Return [X, Y] of the center of cell containing provided text 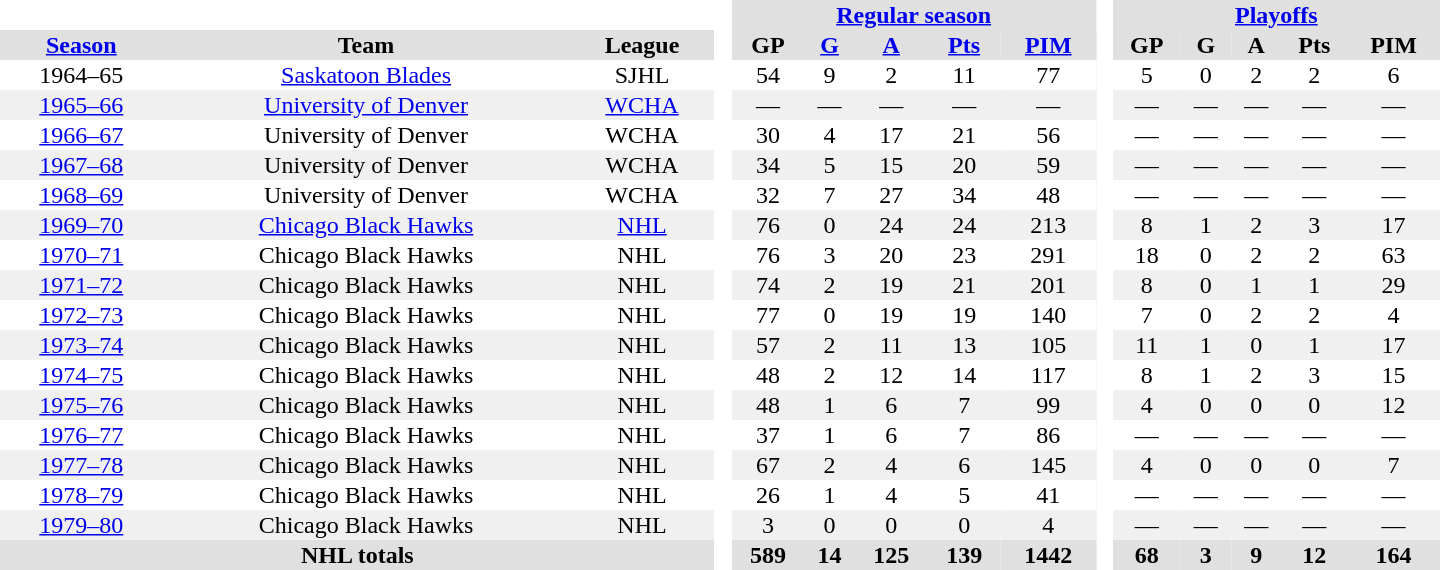
Team [366, 45]
1972–73 [82, 315]
League [642, 45]
1978–79 [82, 495]
1969–70 [82, 225]
140 [1048, 315]
NHL totals [358, 555]
589 [768, 555]
37 [768, 435]
1965–66 [82, 105]
139 [964, 555]
201 [1048, 285]
105 [1048, 345]
117 [1048, 375]
1979–80 [82, 525]
1975–76 [82, 405]
1971–72 [82, 285]
30 [768, 135]
1966–67 [82, 135]
1964–65 [82, 75]
26 [768, 495]
1968–69 [82, 195]
Regular season [913, 15]
1967–68 [82, 165]
67 [768, 465]
27 [892, 195]
68 [1147, 555]
1976–77 [82, 435]
63 [1394, 255]
18 [1147, 255]
213 [1048, 225]
1977–78 [82, 465]
SJHL [642, 75]
1442 [1048, 555]
41 [1048, 495]
291 [1048, 255]
32 [768, 195]
1970–71 [82, 255]
Season [82, 45]
145 [1048, 465]
86 [1048, 435]
125 [892, 555]
Saskatoon Blades [366, 75]
13 [964, 345]
1973–74 [82, 345]
59 [1048, 165]
57 [768, 345]
54 [768, 75]
56 [1048, 135]
99 [1048, 405]
164 [1394, 555]
29 [1394, 285]
Playoffs [1276, 15]
74 [768, 285]
1974–75 [82, 375]
23 [964, 255]
